Capture the cell that displays the provided text and extract its [X, Y] central coordinate. 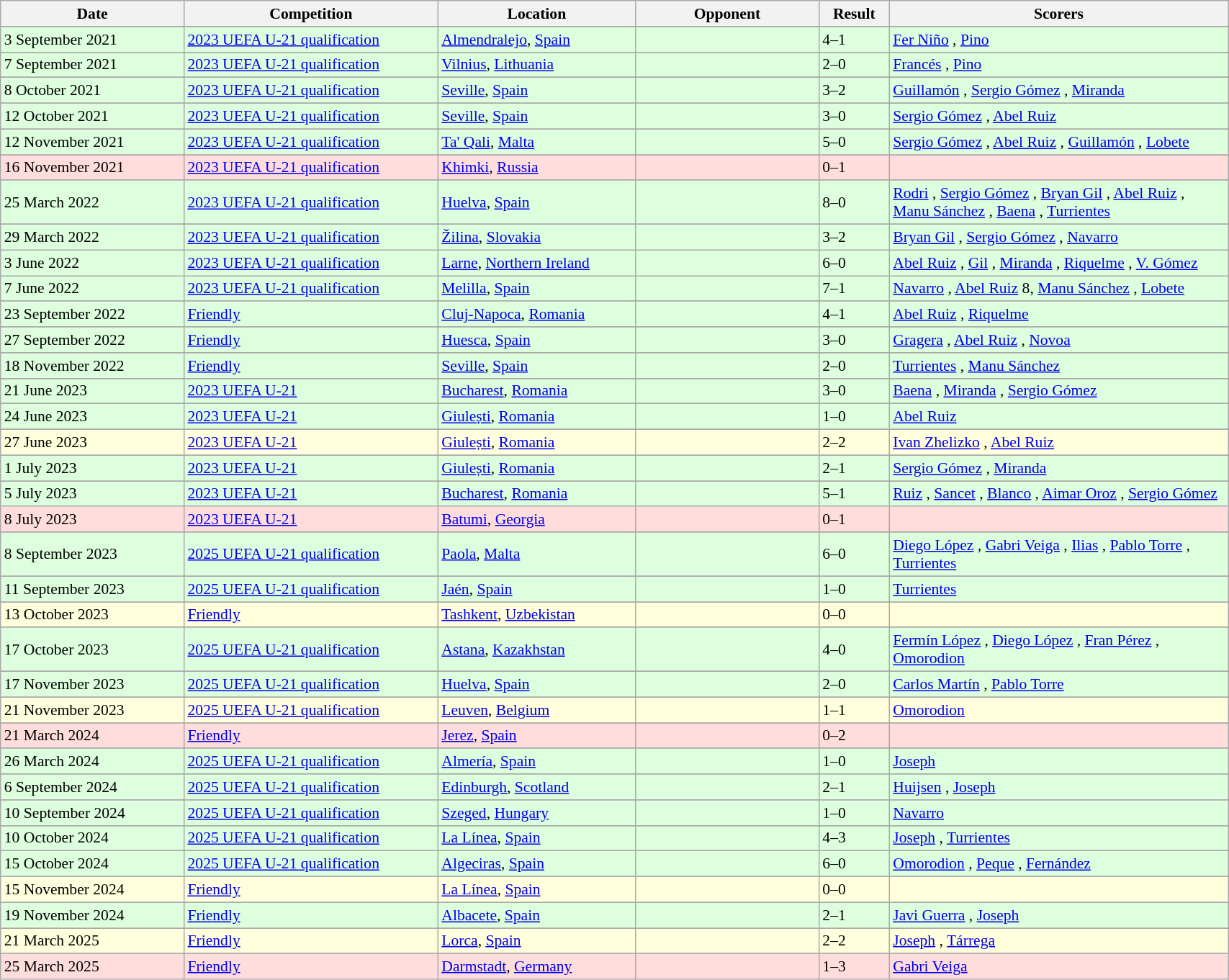
Date [92, 14]
15 November 2024 [92, 890]
Sergio Gómez , Abel Ruiz [1058, 117]
4–3 [854, 838]
Paola, Malta [536, 554]
Žilina, Slovakia [536, 238]
10 September 2024 [92, 813]
21 March 2025 [92, 941]
Competition [311, 14]
Sergio Gómez , Abel Ruiz , Guillamón , Lobete [1058, 142]
21 June 2023 [92, 391]
Tashkent, Uzbekistan [536, 615]
Turrientes , Manu Sánchez [1058, 366]
Jerez, Spain [536, 736]
Joseph [1058, 762]
Leuven, Belgium [536, 710]
Szeged, Hungary [536, 813]
Sergio Gómez , Miranda [1058, 468]
Larne, Northern Ireland [536, 263]
4–0 [854, 649]
Scorers [1058, 14]
Darmstadt, Germany [536, 967]
Astana, Kazakhstan [536, 649]
Jaén, Spain [536, 589]
25 March 2025 [92, 967]
25 March 2022 [92, 203]
7 September 2021 [92, 65]
12 November 2021 [92, 142]
Abel Ruiz , Gil , Miranda , Riquelme , V. Gómez [1058, 263]
Francés , Pino [1058, 65]
Ivan Zhelizko , Abel Ruiz [1058, 443]
21 March 2024 [92, 736]
17 October 2023 [92, 649]
Diego López , Gabri Veiga , Ilias , Pablo Torre , Turrientes [1058, 554]
Algeciras, Spain [536, 864]
8 September 2023 [92, 554]
Omorodion [1058, 710]
5 July 2023 [92, 494]
8 October 2021 [92, 91]
Result [854, 14]
Huijsen , Joseph [1058, 787]
15 October 2024 [92, 864]
Navarro , Abel Ruiz 8, Manu Sánchez , Lobete [1058, 289]
Khimki, Russia [536, 168]
1–3 [854, 967]
Carlos Martín , Pablo Torre [1058, 685]
19 November 2024 [92, 915]
Almendralejo, Spain [536, 40]
5–0 [854, 142]
Fer Niño , Pino [1058, 40]
18 November 2022 [92, 366]
12 October 2021 [92, 117]
Albacete, Spain [536, 915]
27 September 2022 [92, 340]
6 September 2024 [92, 787]
Vilnius, Lithuania [536, 65]
29 March 2022 [92, 238]
16 November 2021 [92, 168]
Guillamón , Sergio Gómez , Miranda [1058, 91]
Almería, Spain [536, 762]
26 March 2024 [92, 762]
Bryan Gil , Sergio Gómez , Navarro [1058, 238]
Rodri , Sergio Gómez , Bryan Gil , Abel Ruiz , Manu Sánchez , Baena , Turrientes [1058, 203]
11 September 2023 [92, 589]
13 October 2023 [92, 615]
Location [536, 14]
5–1 [854, 494]
24 June 2023 [92, 417]
7–1 [854, 289]
7 June 2022 [92, 289]
Fermín López , Diego López , Fran Pérez , Omorodion [1058, 649]
10 October 2024 [92, 838]
0–2 [854, 736]
23 September 2022 [92, 315]
Omorodion , Peque , Fernández [1058, 864]
Batumi, Georgia [536, 520]
17 November 2023 [92, 685]
Gabri Veiga [1058, 967]
Turrientes [1058, 589]
Melilla, Spain [536, 289]
Lorca, Spain [536, 941]
Huesca, Spain [536, 340]
Navarro [1058, 813]
1–1 [854, 710]
8–0 [854, 203]
27 June 2023 [92, 443]
Cluj-Napoca, Romania [536, 315]
Ruiz , Sancet , Blanco , Aimar Oroz , Sergio Gómez [1058, 494]
Baena , Miranda , Sergio Gómez [1058, 391]
3 June 2022 [92, 263]
3 September 2021 [92, 40]
Abel Ruiz [1058, 417]
21 November 2023 [92, 710]
Abel Ruiz , Riquelme [1058, 315]
Javi Guerra , Joseph [1058, 915]
Gragera , Abel Ruiz , Novoa [1058, 340]
Opponent [727, 14]
Edinburgh, Scotland [536, 787]
Ta' Qali, Malta [536, 142]
8 July 2023 [92, 520]
Joseph , Turrientes [1058, 838]
Joseph , Tárrega [1058, 941]
1 July 2023 [92, 468]
